Output the (X, Y) coordinate of the center of the cell containing the given text.  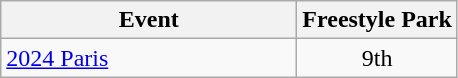
2024 Paris (149, 58)
Freestyle Park (378, 20)
Event (149, 20)
9th (378, 58)
